Output the [X, Y] coordinate of the center of the cell containing the given text.  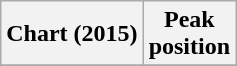
Chart (2015) [72, 34]
Peakposition [189, 34]
